Capture the cell that displays the provided text and extract its [x, y] central coordinate. 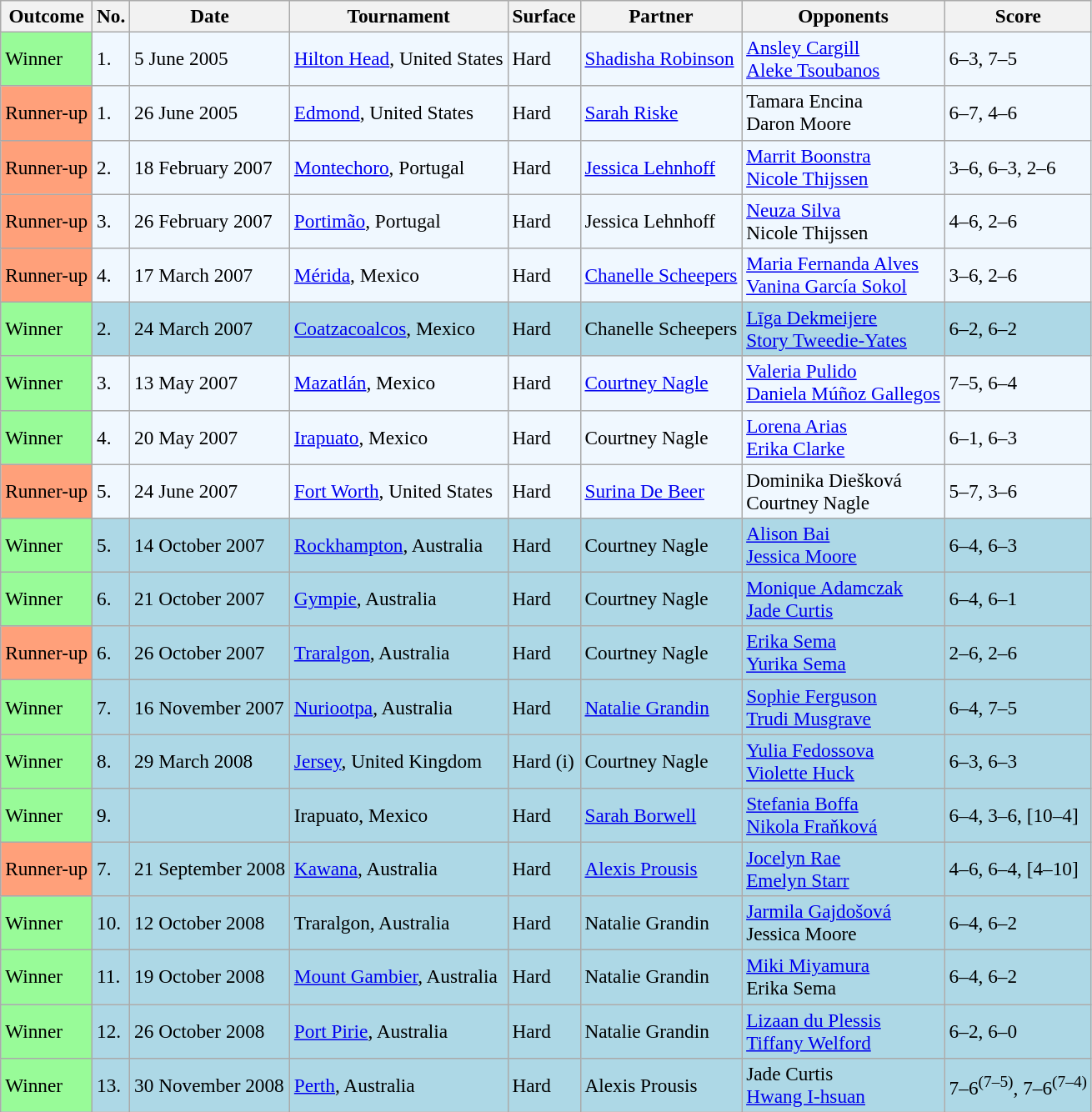
Maria Fernanda Alves Vanina García Sokol [844, 275]
Coatzacoalcos, Mexico [398, 328]
Yulia Fedossova Violette Huck [844, 760]
Mérida, Mexico [398, 275]
13. [112, 1085]
Neuza Silva Nicole Thijssen [844, 220]
5 June 2005 [210, 58]
Gympie, Australia [398, 599]
Līga Dekmeijere Story Tweedie-Yates [844, 328]
6–4, 6–1 [1018, 599]
6–2, 6–2 [1018, 328]
Stefania Boffa Nikola Fraňková [844, 815]
Mazatlán, Mexico [398, 383]
14 October 2007 [210, 545]
26 June 2005 [210, 113]
Jarmila Gajdošová Jessica Moore [844, 924]
Portimão, Portugal [398, 220]
Hilton Head, United States [398, 58]
6–3, 7–5 [1018, 58]
Kawana, Australia [398, 869]
Surina De Beer [661, 490]
12 October 2008 [210, 924]
Sarah Riske [661, 113]
Marrit Boonstra Nicole Thijssen [844, 167]
21 September 2008 [210, 869]
24 June 2007 [210, 490]
Jocelyn Rae Emelyn Starr [844, 869]
29 March 2008 [210, 760]
Erika Sema Yurika Sema [844, 654]
No. [112, 16]
Outcome [47, 16]
Score [1018, 16]
26 October 2007 [210, 654]
Edmond, United States [398, 113]
6–7, 4–6 [1018, 113]
11. [112, 977]
6–4, 3–6, [10–4] [1018, 815]
6–4, 7–5 [1018, 707]
Alison Bai Jessica Moore [844, 545]
Sophie Ferguson Trudi Musgrave [844, 707]
Port Pirie, Australia [398, 1030]
8. [112, 760]
Ansley Cargill Aleke Tsoubanos [844, 58]
20 May 2007 [210, 437]
2–6, 2–6 [1018, 654]
Lizaan du Plessis Tiffany Welford [844, 1030]
Montechoro, Portugal [398, 167]
Rockhampton, Australia [398, 545]
17 March 2007 [210, 275]
Date [210, 16]
Perth, Australia [398, 1085]
19 October 2008 [210, 977]
16 November 2007 [210, 707]
Hard (i) [543, 760]
10. [112, 924]
7–6(7–5), 7–6(7–4) [1018, 1085]
26 February 2007 [210, 220]
Sarah Borwell [661, 815]
6–1, 6–3 [1018, 437]
Nuriootpa, Australia [398, 707]
9. [112, 815]
6–3, 6–3 [1018, 760]
18 February 2007 [210, 167]
Jersey, United Kingdom [398, 760]
Monique Adamczak Jade Curtis [844, 599]
13 May 2007 [210, 383]
3–6, 2–6 [1018, 275]
3–6, 6–3, 2–6 [1018, 167]
Partner [661, 16]
Dominika Diešková Courtney Nagle [844, 490]
Shadisha Robinson [661, 58]
4–6, 2–6 [1018, 220]
Miki Miyamura Erika Sema [844, 977]
Surface [543, 16]
Opponents [844, 16]
24 March 2007 [210, 328]
Valeria Pulido Daniela Múñoz Gallegos [844, 383]
Lorena Arias Erika Clarke [844, 437]
Jade Curtis Hwang I-hsuan [844, 1085]
Tournament [398, 16]
7–5, 6–4 [1018, 383]
12. [112, 1030]
4–6, 6–4, [4–10] [1018, 869]
6–2, 6–0 [1018, 1030]
Tamara Encina Daron Moore [844, 113]
Fort Worth, United States [398, 490]
6–4, 6–3 [1018, 545]
26 October 2008 [210, 1030]
30 November 2008 [210, 1085]
Mount Gambier, Australia [398, 977]
5–7, 3–6 [1018, 490]
21 October 2007 [210, 599]
